Locate the cell with the specified text and output its (X, Y) center coordinate. 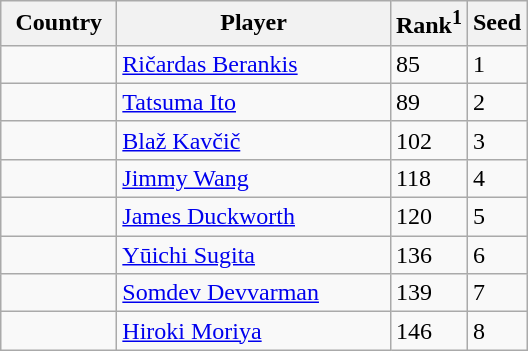
6 (496, 255)
136 (428, 255)
Somdev Devvarman (254, 293)
Rank1 (428, 24)
120 (428, 217)
Blaž Kavčič (254, 140)
102 (428, 140)
Jimmy Wang (254, 178)
3 (496, 140)
1 (496, 64)
Seed (496, 24)
Country (59, 24)
2 (496, 102)
118 (428, 178)
Hiroki Moriya (254, 331)
Player (254, 24)
4 (496, 178)
146 (428, 331)
Tatsuma Ito (254, 102)
8 (496, 331)
Yūichi Sugita (254, 255)
139 (428, 293)
89 (428, 102)
Ričardas Berankis (254, 64)
James Duckworth (254, 217)
85 (428, 64)
7 (496, 293)
5 (496, 217)
